Search for the cell housing the specified text and yield its [X, Y] center coordinate. 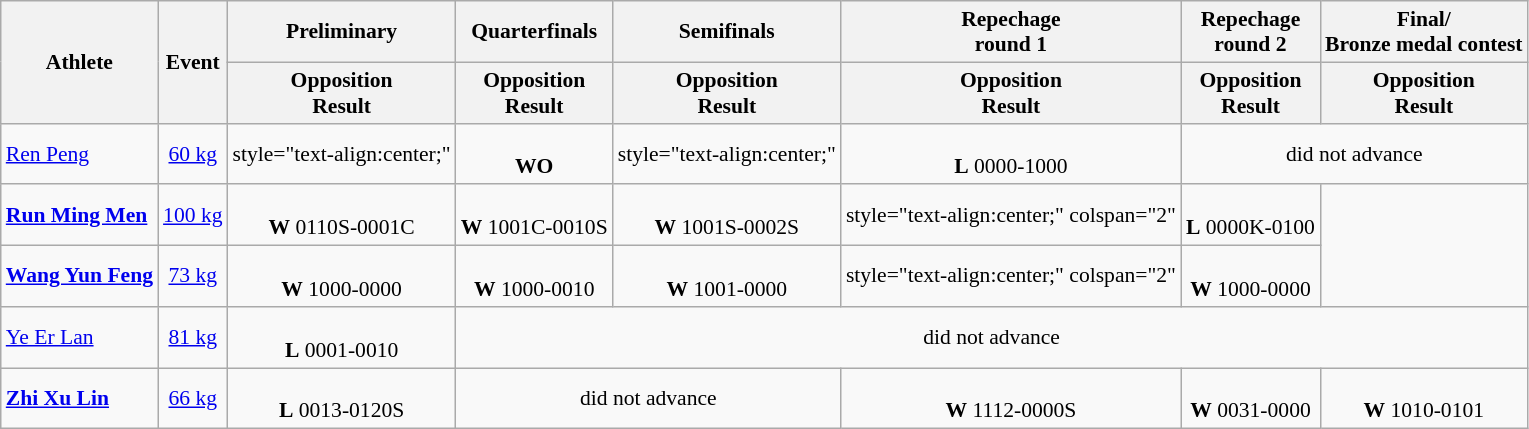
66 kg [192, 398]
W 0031-0000 [1250, 398]
100 kg [192, 216]
60 kg [192, 154]
W 0110S-0001C [342, 216]
Ye Er Lan [80, 338]
Repechage round 2 [1250, 32]
Athlete [80, 62]
W 1001-0000 [727, 276]
Repechage round 1 [1011, 32]
81 kg [192, 338]
73 kg [192, 276]
L 0000K-0100 [1250, 216]
W 1001S-0002S [727, 216]
Event [192, 62]
L 0000-1000 [1011, 154]
Wang Yun Feng [80, 276]
L 0013-0120S [342, 398]
Ren Peng [80, 154]
W 1000-0010 [534, 276]
Semifinals [727, 32]
W 1010-0101 [1424, 398]
WO [534, 154]
Run Ming Men [80, 216]
L 0001-0010 [342, 338]
W 1112-0000S [1011, 398]
Quarterfinals [534, 32]
W 1001C-0010S [534, 216]
Final/Bronze medal contest [1424, 32]
Preliminary [342, 32]
Zhi Xu Lin [80, 398]
